Extract the (X, Y) coordinate from the center of the cell holding the provided text.  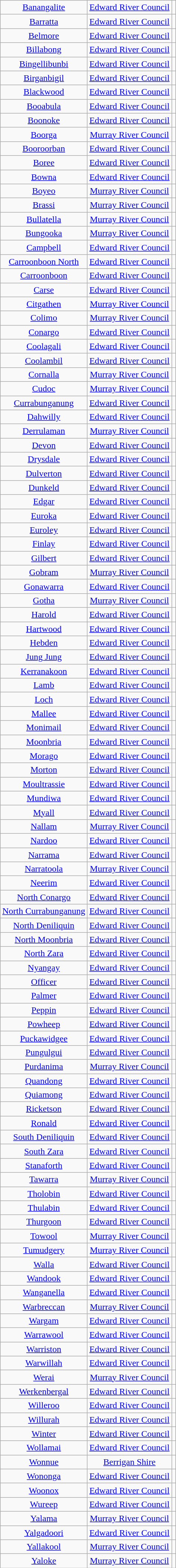
Gonawarra (44, 586)
Booabula (44, 106)
Belmore (44, 36)
Werai (44, 1377)
Peppin (44, 1010)
Booroorban (44, 148)
Mundiwa (44, 798)
Ricketson (44, 1109)
Hartwood (44, 629)
Dunkeld (44, 488)
Bingellibunbi (44, 64)
Thurgoon (44, 1222)
Devon (44, 445)
Campbell (44, 247)
Puckawidgee (44, 1038)
Drysdale (44, 459)
Carroonboon North (44, 262)
Warriston (44, 1349)
North Currabunganung (44, 911)
Brassi (44, 205)
Warwillah (44, 1363)
Gilbert (44, 558)
Willurah (44, 1420)
Purdanima (44, 1066)
Thulabin (44, 1208)
Lamb (44, 685)
Werkenbergal (44, 1391)
Palmer (44, 996)
Yalama (44, 1518)
Nallam (44, 826)
North Moonbria (44, 939)
North Zara (44, 954)
Wanganella (44, 1292)
Woonox (44, 1490)
Bullatella (44, 219)
Wureep (44, 1504)
Winter (44, 1434)
Citgathen (44, 304)
Moultrassie (44, 784)
South Deniliquin (44, 1137)
Boree (44, 163)
Derrulaman (44, 431)
Moonbria (44, 742)
Tholobin (44, 1194)
Jung Jung (44, 657)
Tumudgery (44, 1250)
Carroonboon (44, 276)
Gotha (44, 600)
Wargam (44, 1321)
Barratta (44, 22)
Bungooka (44, 233)
Coolambil (44, 360)
Dahwilly (44, 417)
Boonoke (44, 120)
Wononga (44, 1476)
Cudoc (44, 388)
Officer (44, 982)
Ronald (44, 1123)
Nyangay (44, 968)
Pungulgui (44, 1052)
Tawarra (44, 1180)
Boyeo (44, 191)
Harold (44, 614)
Gobram (44, 572)
Birganbigil (44, 78)
Dulverton (44, 473)
Morton (44, 770)
Finlay (44, 544)
Billabong (44, 50)
Edgar (44, 502)
Wollamai (44, 1448)
Cornalla (44, 374)
Myall (44, 812)
Euroka (44, 516)
Euroley (44, 530)
Wandook (44, 1278)
Yalgadoori (44, 1533)
Hebden (44, 643)
Loch (44, 699)
Colimo (44, 318)
Towool (44, 1236)
Blackwood (44, 92)
Narrama (44, 854)
Morago (44, 756)
Carse (44, 290)
North Conargo (44, 897)
Quandong (44, 1081)
Berrigan Shire (129, 1462)
Willeroo (44, 1405)
Neerim (44, 883)
Monimail (44, 728)
Conargo (44, 332)
Bowna (44, 177)
Warrawool (44, 1335)
Coolagali (44, 346)
Powheep (44, 1024)
Yaloke (44, 1561)
Narratoola (44, 869)
Banangalite (44, 7)
Wonnue (44, 1462)
Boorga (44, 134)
Nardoo (44, 840)
Stanaforth (44, 1165)
Currabunganung (44, 403)
Mallee (44, 714)
Kerranakoon (44, 671)
North Deniliquin (44, 925)
South Zara (44, 1151)
Walla (44, 1264)
Quiamong (44, 1095)
Warbreccan (44, 1306)
Yallakool (44, 1547)
